From the cell containing the given text, extract its center point as [x, y] coordinate. 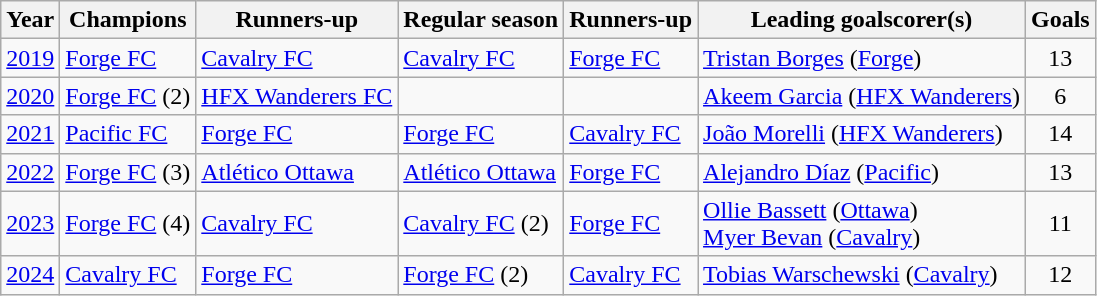
2019 [30, 58]
Tobias Warschewski (Cavalry) [862, 275]
Champions [128, 20]
11 [1060, 224]
Alejandro Díaz (Pacific) [862, 172]
Forge FC (4) [128, 224]
Regular season [481, 20]
Forge FC (3) [128, 172]
Akeem Garcia (HFX Wanderers) [862, 96]
Tristan Borges (Forge) [862, 58]
2020 [30, 96]
2021 [30, 134]
12 [1060, 275]
2022 [30, 172]
Ollie Bassett (Ottawa) Myer Bevan (Cavalry) [862, 224]
Leading goalscorer(s) [862, 20]
Pacific FC [128, 134]
Cavalry FC (2) [481, 224]
2024 [30, 275]
João Morelli (HFX Wanderers) [862, 134]
14 [1060, 134]
Year [30, 20]
HFX Wanderers FC [297, 96]
6 [1060, 96]
Goals [1060, 20]
2023 [30, 224]
